Detect which cell encompasses the target text, then output its [X, Y] center coordinate. 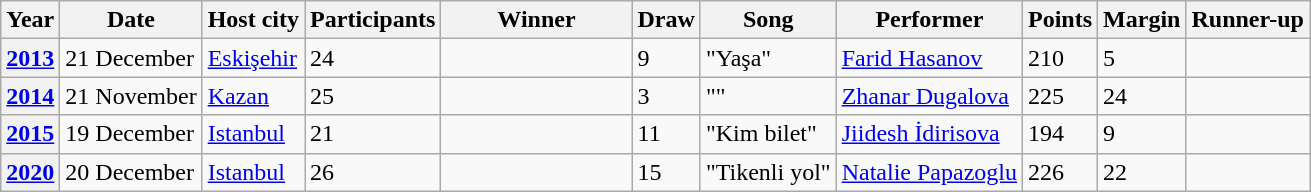
Participants [373, 20]
15 [666, 172]
2015 [30, 134]
26 [373, 172]
Zhanar Dugalova [929, 96]
21 [373, 134]
Song [768, 20]
Margin [1142, 20]
Points [1060, 20]
5 [1142, 58]
Farid Hasanov [929, 58]
210 [1060, 58]
"Kim bilet" [768, 134]
Runner-up [1248, 20]
Host city [253, 20]
21 December [131, 58]
194 [1060, 134]
226 [1060, 172]
2020 [30, 172]
Date [131, 20]
Performer [929, 20]
Natalie Papazoglu [929, 172]
Eskişehir [253, 58]
2013 [30, 58]
3 [666, 96]
11 [666, 134]
Winner [536, 20]
22 [1142, 172]
20 December [131, 172]
25 [373, 96]
"" [768, 96]
Draw [666, 20]
Jiidesh İdirisova [929, 134]
2014 [30, 96]
19 December [131, 134]
Kazan [253, 96]
"Yaşa" [768, 58]
"Tikenli yol" [768, 172]
21 November [131, 96]
Year [30, 20]
225 [1060, 96]
